Pinpoint the cell where the given text exists, returning its (x, y) midpoint coordinate. 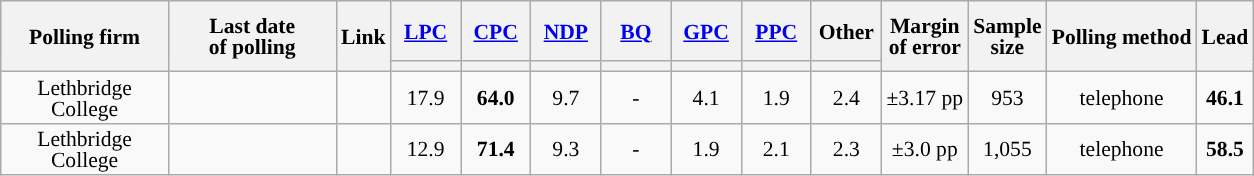
71.4 (496, 149)
Samplesize (1007, 36)
1,055 (1007, 149)
Polling firm (85, 36)
PPC (776, 31)
Lead (1226, 36)
LPC (426, 31)
Other (846, 31)
12.9 (426, 149)
64.0 (496, 97)
9.7 (566, 97)
58.5 (1226, 149)
Polling method (1122, 36)
953 (1007, 97)
Link (364, 36)
46.1 (1226, 97)
Last dateof polling (252, 36)
±3.0 pp (924, 149)
GPC (706, 31)
CPC (496, 31)
9.3 (566, 149)
2.3 (846, 149)
17.9 (426, 97)
BQ (636, 31)
2.4 (846, 97)
NDP (566, 31)
Marginof error (924, 36)
2.1 (776, 149)
±3.17 pp (924, 97)
4.1 (706, 97)
